Search for the cell housing the specified text and yield its (x, y) center coordinate. 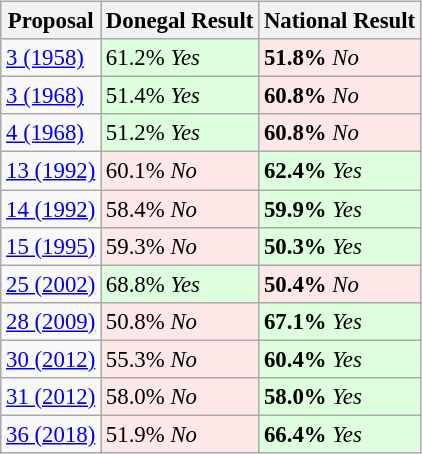
55.3% No (180, 359)
National Result (340, 21)
62.4% Yes (340, 171)
51.8% No (340, 58)
51.2% Yes (180, 133)
14 (1992) (51, 209)
61.2% Yes (180, 58)
58.4% No (180, 209)
Donegal Result (180, 21)
59.9% Yes (340, 209)
68.8% Yes (180, 284)
28 (2009) (51, 321)
Proposal (51, 21)
31 (2012) (51, 396)
51.9% No (180, 434)
15 (1995) (51, 246)
30 (2012) (51, 359)
58.0% No (180, 396)
50.3% Yes (340, 246)
60.1% No (180, 171)
50.4% No (340, 284)
4 (1968) (51, 133)
59.3% No (180, 246)
51.4% Yes (180, 96)
13 (1992) (51, 171)
58.0% Yes (340, 396)
67.1% Yes (340, 321)
3 (1968) (51, 96)
36 (2018) (51, 434)
25 (2002) (51, 284)
50.8% No (180, 321)
3 (1958) (51, 58)
66.4% Yes (340, 434)
60.4% Yes (340, 359)
